Output the [x, y] coordinate of the center of the cell containing the given text.  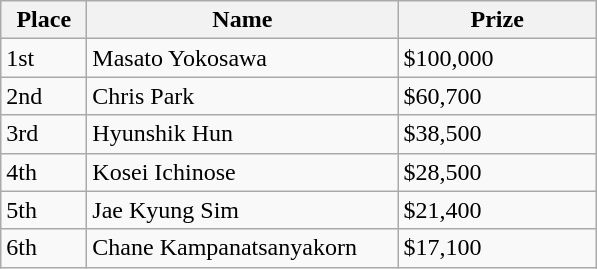
3rd [44, 134]
4th [44, 172]
1st [44, 58]
Hyunshik Hun [242, 134]
Jae Kyung Sim [242, 210]
$28,500 [498, 172]
$60,700 [498, 96]
$21,400 [498, 210]
Kosei Ichinose [242, 172]
$17,100 [498, 248]
Place [44, 20]
6th [44, 248]
Prize [498, 20]
Chane Kampanatsanyakorn [242, 248]
$100,000 [498, 58]
Chris Park [242, 96]
2nd [44, 96]
Name [242, 20]
5th [44, 210]
Masato Yokosawa [242, 58]
$38,500 [498, 134]
